Find where the given text appears and provide that cell's center as [x, y] coordinate. 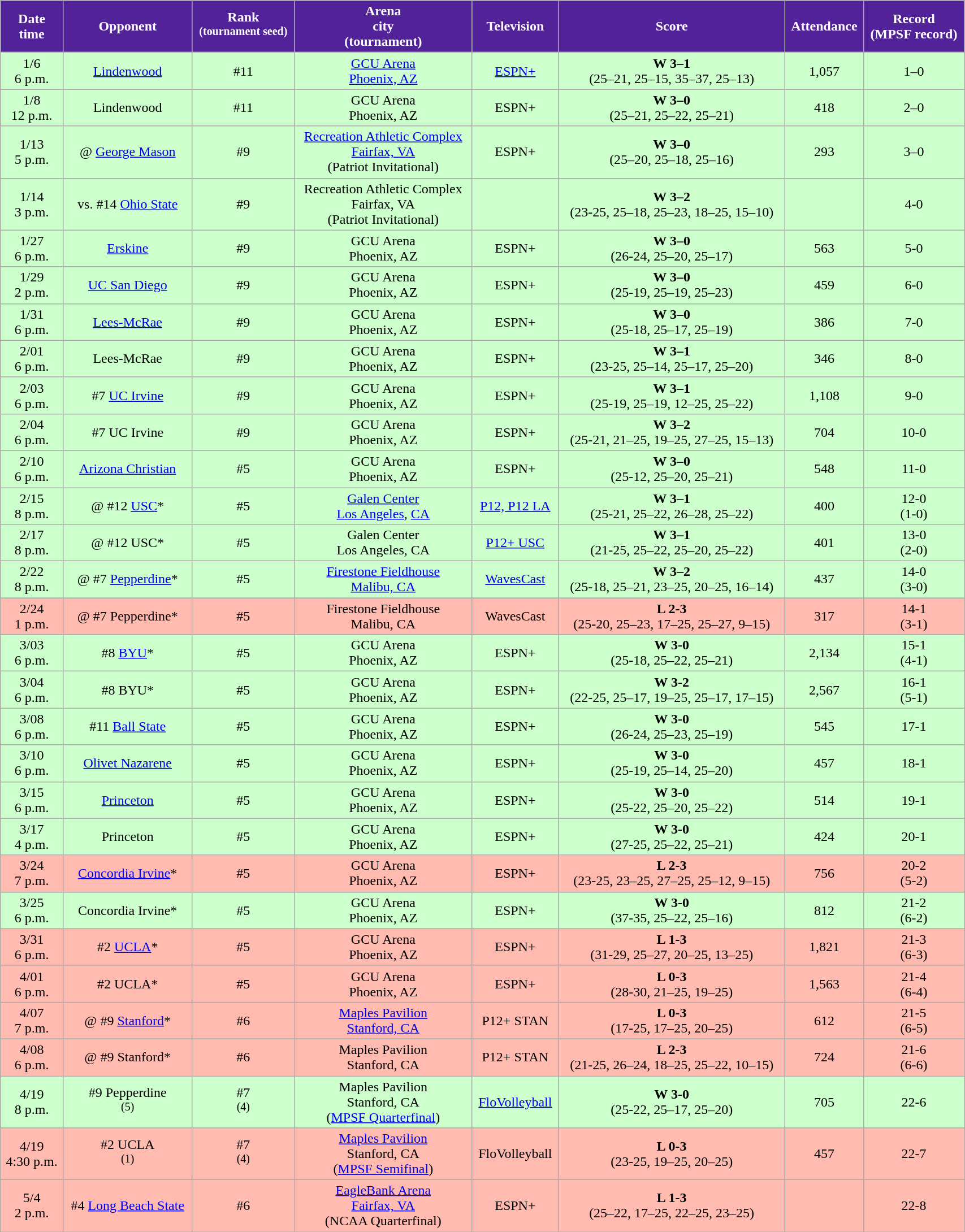
7-0 [914, 322]
EagleBank ArenaFairfax, VA(NCAA Quarterfinal) [383, 1206]
L 0-3(17-25, 17–25, 20–25) [672, 1021]
Arizona Christian [128, 469]
1/66 p.m. [32, 71]
Opponent [128, 27]
19-1 [914, 800]
705 [824, 1102]
704 [824, 432]
W 3-0(37-35, 25–22, 25–16) [672, 910]
L 0-3(28-30, 21–25, 19–25) [672, 983]
L 2-3(21-25, 26–24, 18–25, 25–22, 10–15) [672, 1057]
2/228 p.m. [32, 580]
3/256 p.m. [32, 910]
3/046 p.m. [32, 689]
W 3–0(26-24, 25–20, 25–17) [672, 249]
293 [824, 152]
W 3-0(25-18, 25–22, 25–21) [672, 653]
3/156 p.m. [32, 800]
W 3-0(27-25, 25–22, 25–21) [672, 836]
2,134 [824, 653]
22-8 [914, 1206]
W 3–0(25–21, 25–22, 25–21) [672, 107]
Score [672, 27]
4/194:30 p.m. [32, 1154]
W 3–2(23-25, 25–18, 25–23, 18–25, 15–10) [672, 204]
418 [824, 107]
400 [824, 505]
2/036 p.m. [32, 396]
5-0 [914, 249]
17-1 [914, 727]
21-5(6-5) [914, 1021]
Erskine [128, 249]
W 3–2(25-18, 25–21, 23–25, 20–25, 16–14) [672, 580]
Datetime [32, 27]
W 3–1(25-21, 25–22, 26–28, 25–22) [672, 505]
vs. #14 Ohio State [128, 204]
317 [824, 616]
22-6 [914, 1102]
W 3–0(25-18, 25–17, 25–19) [672, 322]
W 3-0(25-19, 25–14, 25–20) [672, 763]
3–0 [914, 152]
1,563 [824, 983]
#4 Long Beach State [128, 1206]
W 3–0(25-12, 25–20, 25–21) [672, 469]
2/016 p.m. [32, 358]
P12+ USC [516, 543]
L 1-3(25–22, 17–25, 22–25, 23–25) [672, 1206]
20-1 [914, 836]
L 1-3(31-29, 25–27, 20–25, 13–25) [672, 947]
W 3–1(23-25, 25–14, 25–17, 25–20) [672, 358]
3/036 p.m. [32, 653]
Olivet Nazarene [128, 763]
756 [824, 874]
@ George Mason [128, 152]
15-1(4-1) [914, 653]
1–0 [914, 71]
424 [824, 836]
545 [824, 727]
1/812 p.m. [32, 107]
16-1(5-1) [914, 689]
346 [824, 358]
459 [824, 285]
4/198 p.m. [32, 1102]
UC San Diego [128, 285]
L 2-3(23-25, 23–25, 27–25, 25–12, 9–15) [672, 874]
2/046 p.m. [32, 432]
3/086 p.m. [32, 727]
W 3-0(25-22, 25–20, 25–22) [672, 800]
2/158 p.m. [32, 505]
Arenacity(tournament) [383, 27]
1/135 p.m. [32, 152]
4/016 p.m. [32, 983]
22-7 [914, 1154]
4/086 p.m. [32, 1057]
548 [824, 469]
18-1 [914, 763]
386 [824, 322]
Rank(tournament seed) [243, 27]
1/276 p.m. [32, 249]
10-0 [914, 432]
514 [824, 800]
724 [824, 1057]
W 3-0(25-22, 25–17, 25–20) [672, 1102]
W 3–1(21-25, 25–22, 25–20, 25–22) [672, 543]
Attendance [824, 27]
9-0 [914, 396]
401 [824, 543]
3/316 p.m. [32, 947]
W 3–1(25–21, 25–15, 35–37, 25–13) [672, 71]
3/106 p.m. [32, 763]
Record(MPSF record) [914, 27]
1/143 p.m. [32, 204]
2,567 [824, 689]
21-2(6-2) [914, 910]
14-0(3-0) [914, 580]
5/42 p.m. [32, 1206]
3/174 p.m. [32, 836]
612 [824, 1021]
1,108 [824, 396]
Television [516, 27]
21-3(6-3) [914, 947]
2/241 p.m. [32, 616]
#11 Ball State [128, 727]
21-4(6-4) [914, 983]
812 [824, 910]
W 3–0(25–20, 25–18, 25–16) [672, 152]
20-2(5-2) [914, 874]
6-0 [914, 285]
#9 Pepperdine(5) [128, 1102]
2–0 [914, 107]
L 0-3(23-25, 19–25, 20–25) [672, 1154]
1/292 p.m. [32, 285]
14-1(3-1) [914, 616]
4-0 [914, 204]
W 3–2(25-21, 21–25, 19–25, 27–25, 15–13) [672, 432]
437 [824, 580]
12-0(1-0) [914, 505]
W 3–1(25-19, 25–19, 12–25, 25–22) [672, 396]
2/178 p.m. [32, 543]
1,821 [824, 947]
P12, P12 LA [516, 505]
4/077 p.m. [32, 1021]
#2 UCLA(1) [128, 1154]
563 [824, 249]
11-0 [914, 469]
21-6(6-6) [914, 1057]
1/316 p.m. [32, 322]
8-0 [914, 358]
W 3-0(26-24, 25–23, 25–19) [672, 727]
2/106 p.m. [32, 469]
W 3–0(25-19, 25–19, 25–23) [672, 285]
1,057 [824, 71]
Maples PavilionStanford, CA(MPSF Quarterfinal) [383, 1102]
13-0(2-0) [914, 543]
3/247 p.m. [32, 874]
L 2-3(25-20, 25–23, 17–25, 25–27, 9–15) [672, 616]
W 3-2(22-25, 25–17, 19–25, 25–17, 17–15) [672, 689]
Maples PavilionStanford, CA(MPSF Semifinal) [383, 1154]
